Find where the given text appears and provide that cell's center as [X, Y] coordinate. 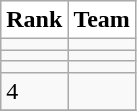
4 [34, 91]
Team [102, 20]
Rank [34, 20]
